Determine the (x, y) coordinate at the center of the cell enclosing the given text.  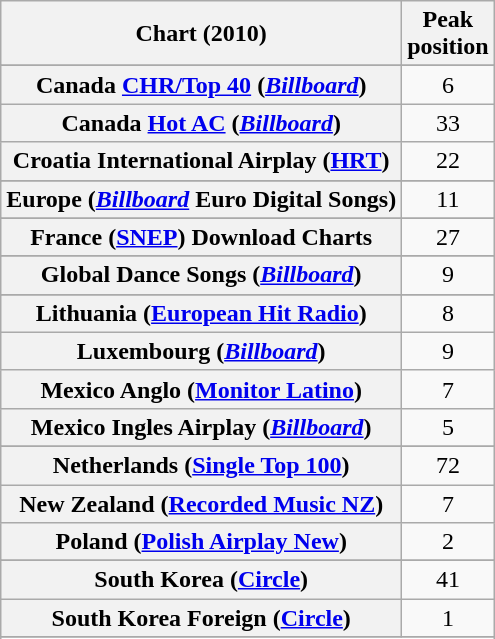
South Korea (Circle) (202, 580)
Croatia International Airplay (HRT) (202, 161)
22 (448, 161)
New Zealand (Recorded Music NZ) (202, 503)
Europe (Billboard Euro Digital Songs) (202, 199)
1 (448, 618)
5 (448, 427)
Canada CHR/Top 40 (Billboard) (202, 85)
Netherlands (Single Top 100) (202, 465)
Poland (Polish Airplay New) (202, 542)
72 (448, 465)
Mexico Anglo (Monitor Latino) (202, 389)
Mexico Ingles Airplay (Billboard) (202, 427)
Canada Hot AC (Billboard) (202, 123)
Luxembourg (Billboard) (202, 351)
Global Dance Songs (Billboard) (202, 275)
Lithuania (European Hit Radio) (202, 313)
South Korea Foreign (Circle) (202, 618)
33 (448, 123)
France (SNEP) Download Charts (202, 237)
Chart (2010) (202, 34)
Peakposition (448, 34)
27 (448, 237)
41 (448, 580)
11 (448, 199)
2 (448, 542)
6 (448, 85)
8 (448, 313)
